Provide the [x, y] coordinate of the cell's center where the given text is located.  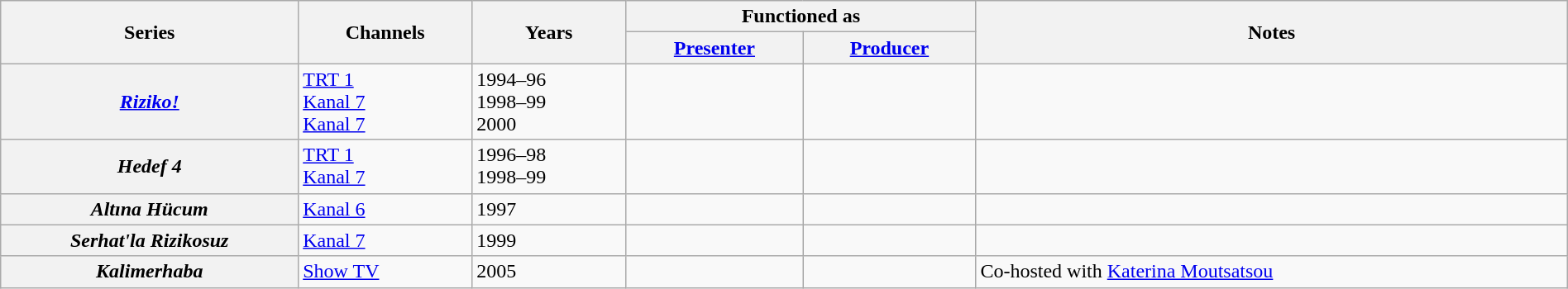
1996–981998–99 [549, 167]
Presenter [715, 48]
Producer [890, 48]
Co-hosted with Katerina Moutsatsou [1272, 272]
Kanal 6 [385, 209]
1994–961998–992000 [549, 102]
Kalimerhaba [150, 272]
Years [549, 32]
TRT 1Kanal 7 [385, 167]
Functioned as [801, 17]
1997 [549, 209]
Series [150, 32]
Kanal 7 [385, 240]
Channels [385, 32]
Show TV [385, 272]
Hedef 4 [150, 167]
Serhat'la Rizikosuz [150, 240]
1999 [549, 240]
2005 [549, 272]
Notes [1272, 32]
Riziko! [150, 102]
Altına Hücum [150, 209]
TRT 1Kanal 7Kanal 7 [385, 102]
